Find where the given text appears and provide that cell's center as (x, y) coordinate. 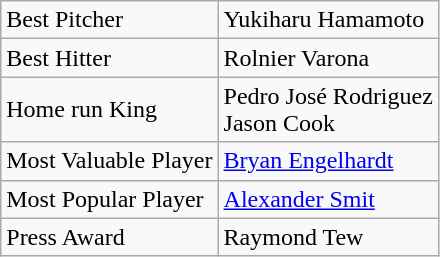
Most Valuable Player (110, 161)
Alexander Smit (328, 199)
Yukiharu Hamamoto (328, 20)
Press Award (110, 237)
Rolnier Varona (328, 58)
Bryan Engelhardt (328, 161)
Best Hitter (110, 58)
Raymond Tew (328, 237)
Best Pitcher (110, 20)
Pedro José Rodriguez Jason Cook (328, 110)
Home run King (110, 110)
Most Popular Player (110, 199)
